Search for the cell housing the specified text and yield its [x, y] center coordinate. 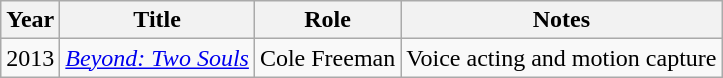
Cole Freeman [327, 58]
Voice acting and motion capture [562, 58]
Title [158, 20]
Year [30, 20]
Notes [562, 20]
2013 [30, 58]
Role [327, 20]
Beyond: Two Souls [158, 58]
